Locate the cell with the specified text and output its (X, Y) center coordinate. 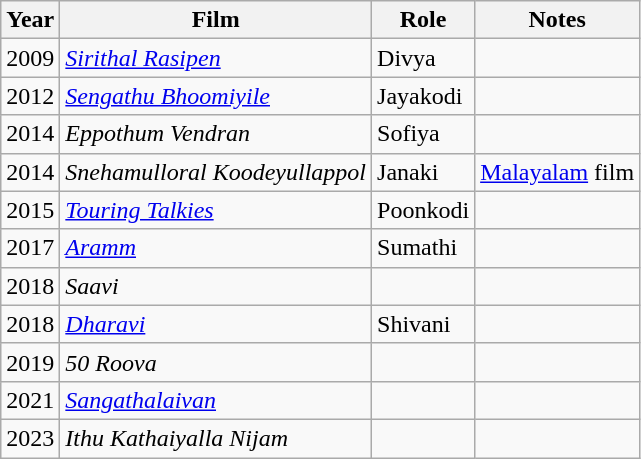
2019 (30, 362)
Dharavi (216, 324)
Touring Talkies (216, 210)
Sofiya (424, 134)
Film (216, 20)
2017 (30, 248)
Divya (424, 58)
Saavi (216, 286)
Snehamulloral Koodeyullappol (216, 172)
Sumathi (424, 248)
Jayakodi (424, 96)
Notes (558, 20)
Year (30, 20)
Sengathu Bhoomiyile (216, 96)
2009 (30, 58)
Janaki (424, 172)
2023 (30, 438)
2015 (30, 210)
2012 (30, 96)
Sangathalaivan (216, 400)
Shivani (424, 324)
Aramm (216, 248)
Role (424, 20)
Poonkodi (424, 210)
Eppothum Vendran (216, 134)
Sirithal Rasipen (216, 58)
Malayalam film (558, 172)
2021 (30, 400)
Ithu Kathaiyalla Nijam (216, 438)
50 Roova (216, 362)
